Scan for the cell matching the given text and deliver its [x, y] coordinate at center. 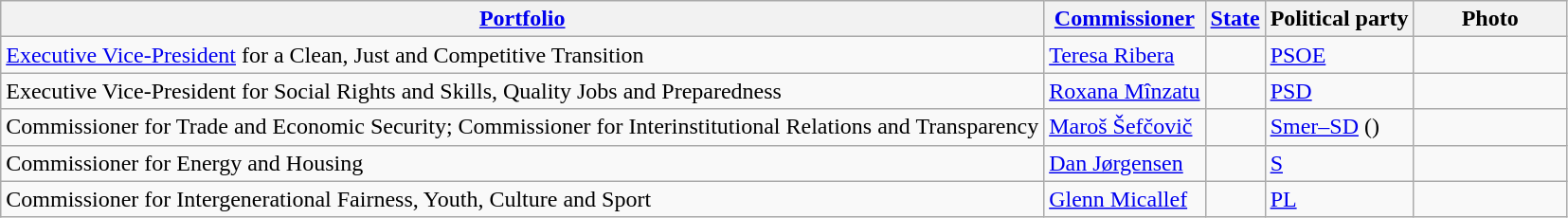
Glenn Micallef [1125, 199]
PL [1340, 199]
Dan Jørgensen [1125, 163]
PSD [1340, 91]
Commissioner for Trade and Economic Security; Commissioner for Interinstitutional Relations and Transparency [523, 127]
Roxana Mînzatu [1125, 91]
Commissioner [1125, 19]
Teresa Ribera [1125, 55]
PSOE [1340, 55]
Portfolio [523, 19]
Executive Vice-President for a Clean, Just and Competitive Transition [523, 55]
State [1235, 19]
Photo [1489, 19]
Maroš Šefčovič [1125, 127]
Smer–SD () [1340, 127]
S [1340, 163]
Executive Vice-President for Social Rights and Skills, Quality Jobs and Preparedness [523, 91]
Commissioner for Energy and Housing [523, 163]
Commissioner for Intergenerational Fairness, Youth, Culture and Sport [523, 199]
Political party [1340, 19]
